For the text-containing cell, return its midpoint in [x, y] coordinate format. 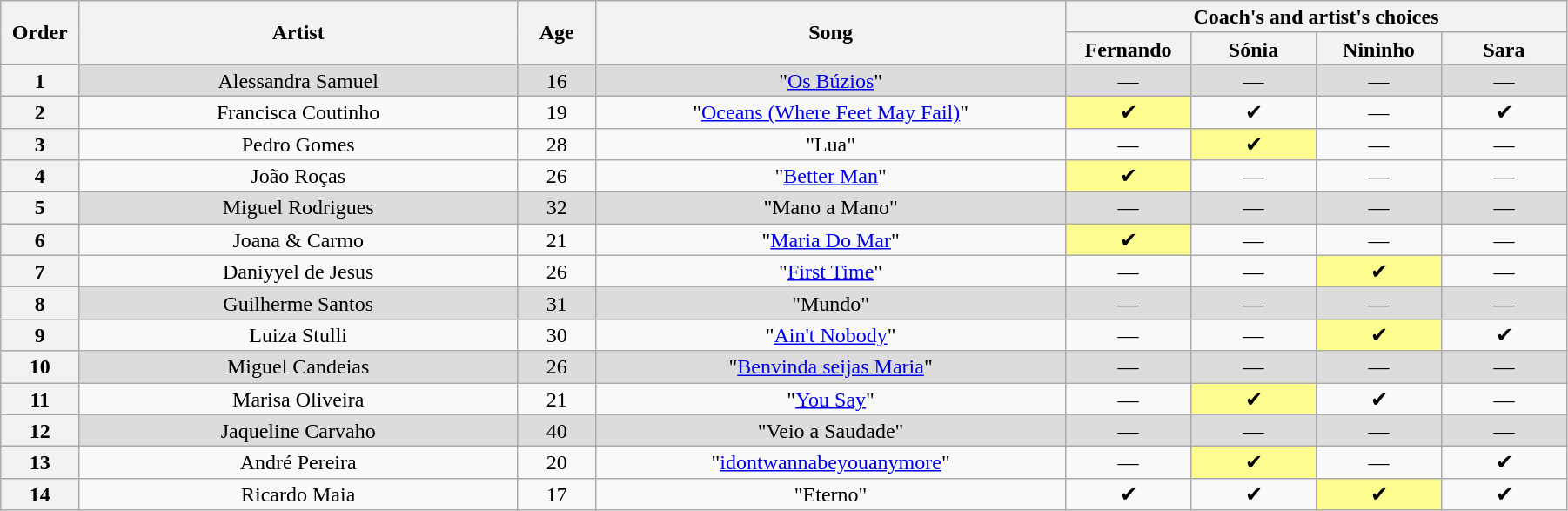
Miguel Candeias [298, 367]
30 [557, 334]
"Benvinda seijas Maria" [831, 367]
"Better Man" [831, 176]
"Oceans (Where Feet May Fail)" [831, 111]
2 [40, 111]
7 [40, 272]
Pedro Gomes [298, 145]
Daniyyel de Jesus [298, 272]
Luiza Stulli [298, 334]
"Ain't Nobody" [831, 334]
Nininho [1378, 49]
Sara [1504, 49]
5 [40, 207]
9 [40, 334]
Joana & Carmo [298, 240]
13 [40, 463]
11 [40, 399]
"idontwannabeyouanymore" [831, 463]
"Mundo" [831, 303]
28 [557, 145]
1 [40, 80]
20 [557, 463]
"First Time" [831, 272]
Fernando [1129, 49]
16 [557, 80]
17 [557, 494]
João Roças [298, 176]
"Os Búzios" [831, 80]
10 [40, 367]
"Mano a Mano" [831, 207]
Sónia [1254, 49]
3 [40, 145]
Alessandra Samuel [298, 80]
Order [40, 33]
Age [557, 33]
Marisa Oliveira [298, 399]
Francisca Coutinho [298, 111]
"Veio a Saudade" [831, 430]
Miguel Rodrigues [298, 207]
6 [40, 240]
40 [557, 430]
"You Say" [831, 399]
Jaqueline Carvaho [298, 430]
Artist [298, 33]
19 [557, 111]
4 [40, 176]
"Lua" [831, 145]
14 [40, 494]
32 [557, 207]
Coach's and artist's choices [1317, 17]
Guilherme Santos [298, 303]
12 [40, 430]
31 [557, 303]
"Eterno" [831, 494]
Ricardo Maia [298, 494]
8 [40, 303]
André Pereira [298, 463]
"Maria Do Mar" [831, 240]
Song [831, 33]
